From the cell containing the given text, extract its center point as (X, Y) coordinate. 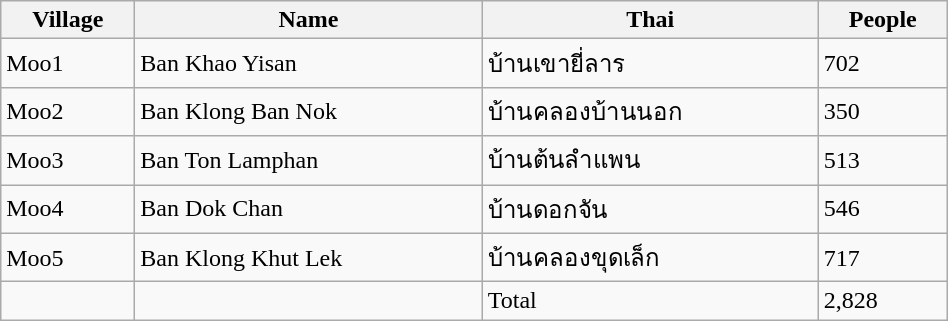
717 (882, 258)
บ้านคลองขุดเล็ก (650, 258)
Ban Klong Khut Lek (308, 258)
2,828 (882, 301)
Ban Klong Ban Nok (308, 112)
Moo4 (68, 208)
Moo5 (68, 258)
Moo2 (68, 112)
Village (68, 20)
Moo1 (68, 64)
546 (882, 208)
Moo3 (68, 160)
513 (882, 160)
Ban Dok Chan (308, 208)
บ้านดอกจัน (650, 208)
702 (882, 64)
บ้านคลองบ้านนอก (650, 112)
Ban Khao Yisan (308, 64)
Name (308, 20)
บ้านเขายี่ลาร (650, 64)
350 (882, 112)
Total (650, 301)
Ban Ton Lamphan (308, 160)
People (882, 20)
Thai (650, 20)
บ้านต้นลำแพน (650, 160)
